Locate the cell with the specified text and output its (X, Y) center coordinate. 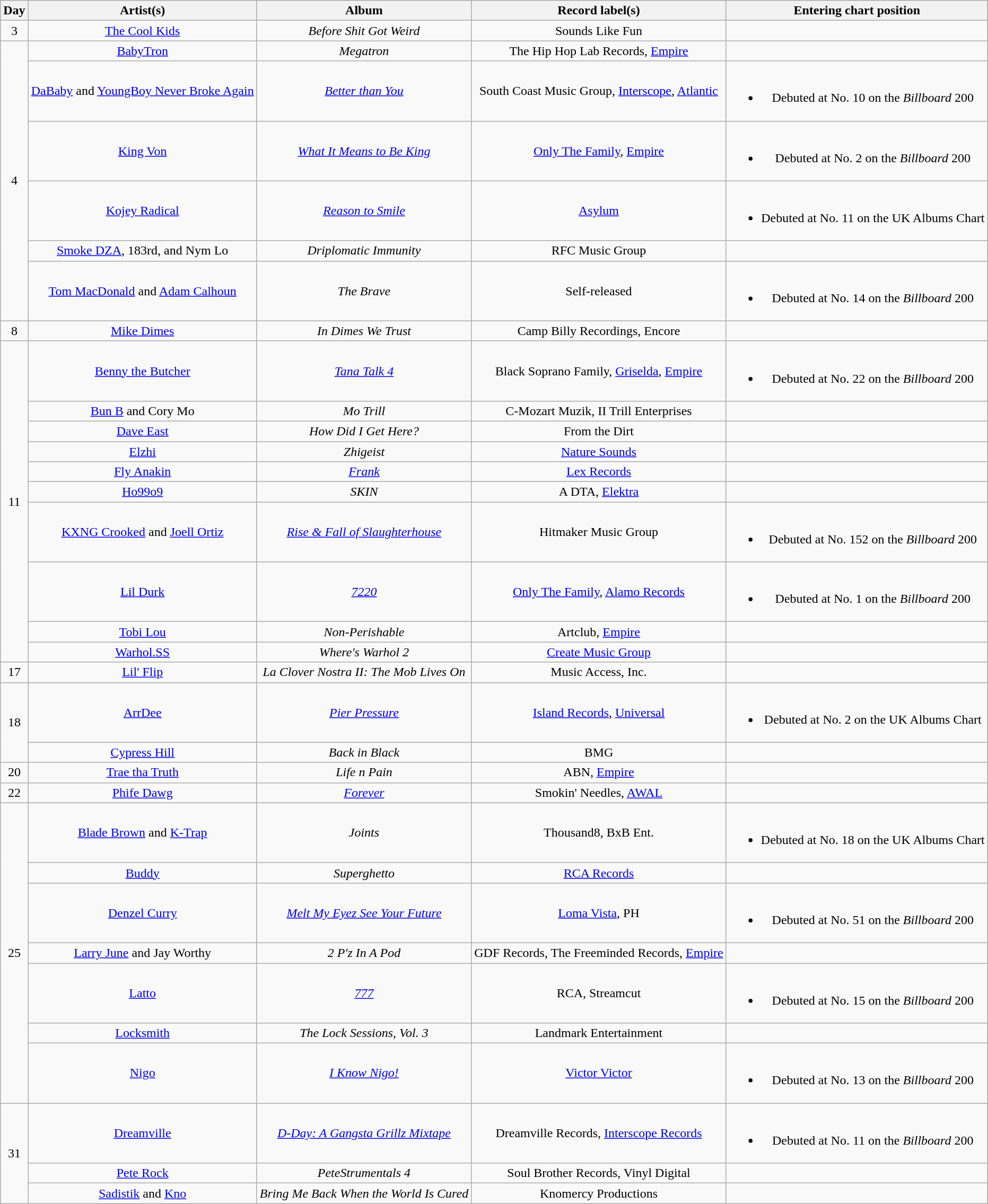
BMG (599, 752)
Life n Pain (364, 772)
11 (14, 502)
What It Means to Be King (364, 151)
Nigo (142, 1073)
3 (14, 31)
Debuted at No. 22 on the Billboard 200 (857, 371)
SKIN (364, 492)
I Know Nigo! (364, 1073)
Cypress Hill (142, 752)
Back in Black (364, 752)
Debuted at No. 2 on the Billboard 200 (857, 151)
ArrDee (142, 713)
Tobi Lou (142, 632)
Landmark Entertainment (599, 1033)
Day (14, 11)
7220 (364, 592)
ABN, Empire (599, 772)
Debuted at No. 152 on the Billboard 200 (857, 532)
Forever (364, 793)
Debuted at No. 13 on the Billboard 200 (857, 1073)
Rise & Fall of Slaughterhouse (364, 532)
Driplomatic Immunity (364, 251)
Kojey Radical (142, 211)
Superghetto (364, 873)
RFC Music Group (599, 251)
The Lock Sessions, Vol. 3 (364, 1033)
Self-released (599, 291)
Hitmaker Music Group (599, 532)
Melt My Eyez See Your Future (364, 913)
Buddy (142, 873)
Lil Durk (142, 592)
Thousand8, BxB Ent. (599, 832)
Knomercy Productions (599, 1193)
Only The Family, Alamo Records (599, 592)
Artist(s) (142, 11)
Sounds Like Fun (599, 31)
Music Access, Inc. (599, 672)
Joints (364, 832)
Trae tha Truth (142, 772)
Smoke DZA, 183rd, and Nym Lo (142, 251)
Frank (364, 472)
Better than You (364, 91)
How Did I Get Here? (364, 431)
18 (14, 722)
Denzel Curry (142, 913)
Reason to Smile (364, 211)
Island Records, Universal (599, 713)
Loma Vista, PH (599, 913)
Bun B and Cory Mo (142, 411)
GDF Records, The Freeminded Records, Empire (599, 953)
Nature Sounds (599, 451)
2 P'z In A Pod (364, 953)
Locksmith (142, 1033)
Album (364, 11)
Lil' Flip (142, 672)
DaBaby and YoungBoy Never Broke Again (142, 91)
Pete Rock (142, 1173)
Victor Victor (599, 1073)
Elzhi (142, 451)
Ho99o9 (142, 492)
Pier Pressure (364, 713)
Debuted at No. 1 on the Billboard 200 (857, 592)
Debuted at No. 51 on the Billboard 200 (857, 913)
Debuted at No. 11 on the UK Albums Chart (857, 211)
Larry June and Jay Worthy (142, 953)
Benny the Butcher (142, 371)
King Von (142, 151)
C-Mozart Muzik, II Trill Enterprises (599, 411)
Debuted at No. 10 on the Billboard 200 (857, 91)
Record label(s) (599, 11)
22 (14, 793)
Debuted at No. 11 on the Billboard 200 (857, 1133)
Smokin' Needles, AWAL (599, 793)
31 (14, 1154)
Dave East (142, 431)
Debuted at No. 18 on the UK Albums Chart (857, 832)
PeteStrumentals 4 (364, 1173)
KXNG Crooked and Joell Ortiz (142, 532)
20 (14, 772)
Before Shit Got Weird (364, 31)
17 (14, 672)
Mo Trill (364, 411)
Sadistik and Kno (142, 1193)
Where's Warhol 2 (364, 652)
South Coast Music Group, Interscope, Atlantic (599, 91)
Warhol.SS (142, 652)
Lex Records (599, 472)
From the Dirt (599, 431)
Dreamville Records, Interscope Records (599, 1133)
The Hip Hop Lab Records, Empire (599, 51)
The Brave (364, 291)
A DTA, Elektra (599, 492)
In Dimes We Trust (364, 331)
777 (364, 992)
Entering chart position (857, 11)
Dreamville (142, 1133)
Tom MacDonald and Adam Calhoun (142, 291)
Debuted at No. 15 on the Billboard 200 (857, 992)
Zhigeist (364, 451)
Artclub, Empire (599, 632)
Non-Perishable (364, 632)
25 (14, 953)
Black Soprano Family, Griselda, Empire (599, 371)
Tana Talk 4 (364, 371)
4 (14, 181)
8 (14, 331)
Asylum (599, 211)
Latto (142, 992)
Bring Me Back When the World Is Cured (364, 1193)
Debuted at No. 2 on the UK Albums Chart (857, 713)
BabyTron (142, 51)
Create Music Group (599, 652)
Soul Brother Records, Vinyl Digital (599, 1173)
The Cool Kids (142, 31)
RCA Records (599, 873)
Camp Billy Recordings, Encore (599, 331)
Phife Dawg (142, 793)
Fly Anakin (142, 472)
D-Day: A Gangsta Grillz Mixtape (364, 1133)
Megatron (364, 51)
Mike Dimes (142, 331)
Blade Brown and K-Trap (142, 832)
La Clover Nostra II: The Mob Lives On (364, 672)
Debuted at No. 14 on the Billboard 200 (857, 291)
Only The Family, Empire (599, 151)
RCA, Streamcut (599, 992)
